Pinpoint the cell where the given text exists, returning its [X, Y] midpoint coordinate. 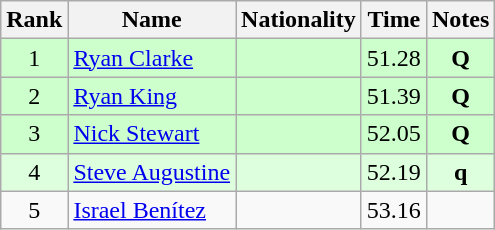
Nationality [299, 20]
Nick Stewart [152, 134]
Time [394, 20]
4 [34, 172]
1 [34, 58]
5 [34, 210]
3 [34, 134]
Steve Augustine [152, 172]
Rank [34, 20]
q [460, 172]
2 [34, 96]
Ryan King [152, 96]
Ryan Clarke [152, 58]
Notes [460, 20]
Israel Benítez [152, 210]
51.39 [394, 96]
51.28 [394, 58]
52.19 [394, 172]
52.05 [394, 134]
Name [152, 20]
53.16 [394, 210]
